Pinpoint the cell where the given text exists, returning its [X, Y] midpoint coordinate. 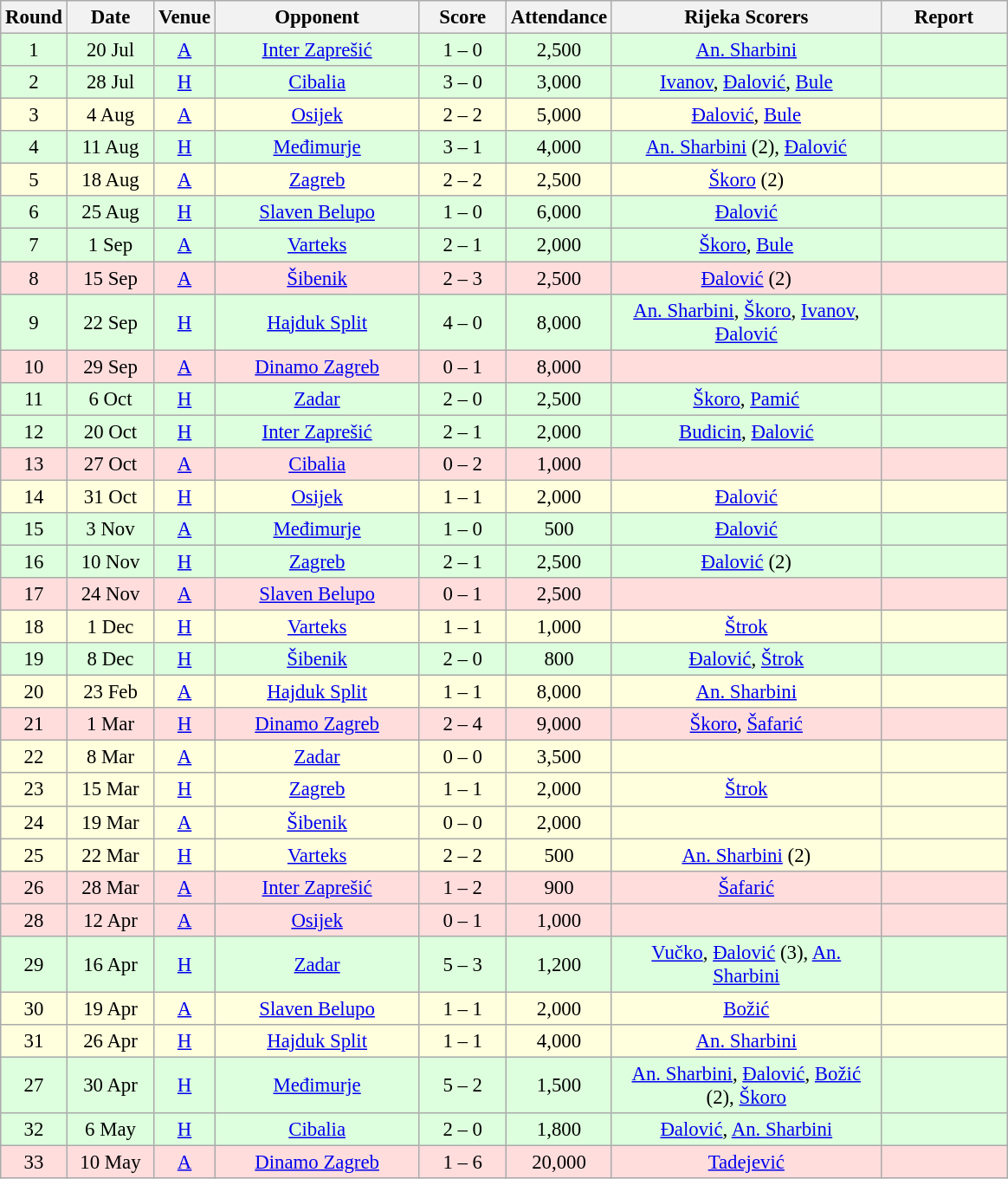
Škoro (2) [746, 180]
3,500 [559, 757]
An. Sharbini, Škoro, Ivanov, Đalović [746, 322]
Božić [746, 1008]
9 [34, 322]
Budicin, Đalović [746, 431]
14 [34, 496]
15 [34, 529]
1 – 6 [462, 1163]
16 Apr [111, 965]
25 [34, 855]
20 [34, 692]
24 Nov [111, 594]
An. Sharbini, Đalović, Božić (2), Škoro [746, 1085]
22 [34, 757]
26 Apr [111, 1041]
An. Sharbini (2) [746, 855]
23 Feb [111, 692]
30 [34, 1008]
Round [34, 17]
3 – 0 [462, 82]
2 – 3 [462, 278]
22 Mar [111, 855]
8 Mar [111, 757]
1 Sep [111, 245]
25 Aug [111, 212]
26 [34, 887]
6 [34, 212]
24 [34, 822]
Đalović, An. Sharbini [746, 1130]
15 Sep [111, 278]
33 [34, 1163]
3 Nov [111, 529]
9,000 [559, 724]
5 – 2 [462, 1085]
19 [34, 659]
10 [34, 366]
27 [34, 1085]
1,800 [559, 1130]
2 – 4 [462, 724]
17 [34, 594]
5 [34, 180]
6 May [111, 1130]
1 – 2 [462, 887]
12 Apr [111, 920]
5 – 3 [462, 965]
Škoro, Bule [746, 245]
Vučko, Đalović (3), An. Sharbini [746, 965]
800 [559, 659]
2 [34, 82]
32 [34, 1130]
18 [34, 627]
4 Aug [111, 115]
5,000 [559, 115]
29 [34, 965]
Tadejević [746, 1163]
4 – 0 [462, 322]
4 [34, 147]
8 Dec [111, 659]
28 Mar [111, 887]
11 [34, 398]
1 Dec [111, 627]
18 Aug [111, 180]
0 – 2 [462, 464]
3 [34, 115]
An. Sharbini (2), Đalović [746, 147]
1 Mar [111, 724]
Škoro, Pamić [746, 398]
31 Oct [111, 496]
12 [34, 431]
Rijeka Scorers [746, 17]
3,000 [559, 82]
30 Apr [111, 1085]
Venue [185, 17]
13 [34, 464]
Škoro, Šafarić [746, 724]
28 Jul [111, 82]
10 May [111, 1163]
6,000 [559, 212]
1 [34, 50]
20,000 [559, 1163]
Šafarić [746, 887]
Đalović, Bule [746, 115]
23 [34, 790]
Đalović, Štrok [746, 659]
8 [34, 278]
21 [34, 724]
28 [34, 920]
Score [462, 17]
1,500 [559, 1085]
1,200 [559, 965]
Report [944, 17]
Ivanov, Đalović, Bule [746, 82]
11 Aug [111, 147]
19 Mar [111, 822]
22 Sep [111, 322]
27 Oct [111, 464]
7 [34, 245]
19 Apr [111, 1008]
Date [111, 17]
Attendance [559, 17]
20 Jul [111, 50]
3 – 1 [462, 147]
31 [34, 1041]
29 Sep [111, 366]
900 [559, 887]
10 Nov [111, 561]
16 [34, 561]
15 Mar [111, 790]
6 Oct [111, 398]
Opponent [317, 17]
20 Oct [111, 431]
